Pinpoint the cell where the given text exists, returning its [x, y] midpoint coordinate. 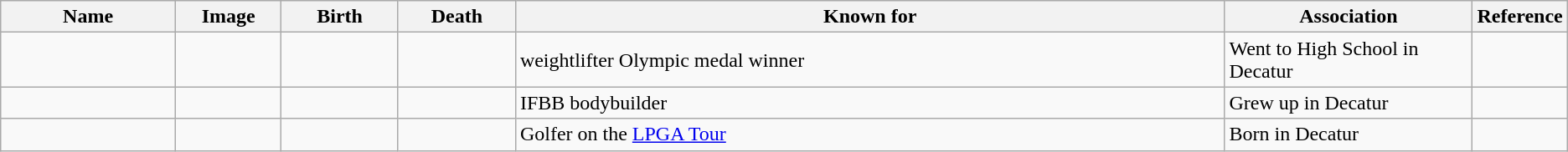
IFBB bodybuilder [869, 103]
Reference [1519, 17]
Went to High School in Decatur [1349, 60]
Grew up in Decatur [1349, 103]
Known for [869, 17]
Golfer on the LPGA Tour [869, 134]
Death [456, 17]
Born in Decatur [1349, 134]
weightlifter Olympic medal winner [869, 60]
Name [89, 17]
Birth [340, 17]
Image [228, 17]
Association [1349, 17]
